Output the [X, Y] coordinate of the center of the cell containing the given text.  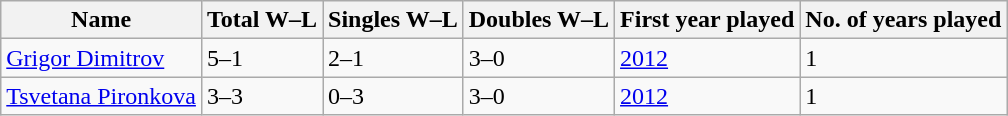
0–3 [394, 96]
2–1 [394, 58]
Total W–L [262, 20]
Name [102, 20]
Singles W–L [394, 20]
Tsvetana Pironkova [102, 96]
Grigor Dimitrov [102, 58]
3–3 [262, 96]
Doubles W–L [538, 20]
First year played [708, 20]
No. of years played [904, 20]
5–1 [262, 58]
